Detect which cell encompasses the target text, then output its (x, y) center coordinate. 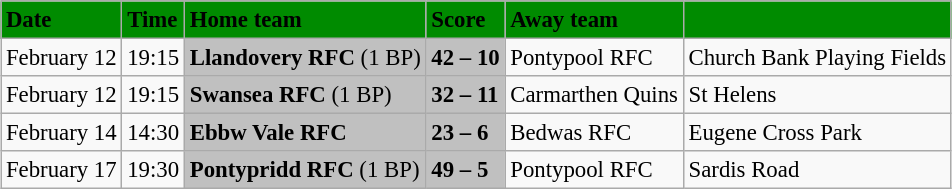
Carmarthen Quins (594, 95)
32 – 11 (466, 95)
Bedwas RFC (594, 133)
Ebbw Vale RFC (305, 133)
42 – 10 (466, 57)
19:30 (154, 170)
23 – 6 (466, 133)
Date (62, 20)
Llandovery RFC (1 BP) (305, 57)
February 14 (62, 133)
February 17 (62, 170)
Score (466, 20)
Pontypridd RFC (1 BP) (305, 170)
Sardis Road (817, 170)
14:30 (154, 133)
Time (154, 20)
Eugene Cross Park (817, 133)
Home team (305, 20)
Church Bank Playing Fields (817, 57)
Away team (594, 20)
49 – 5 (466, 170)
St Helens (817, 95)
Swansea RFC (1 BP) (305, 95)
